Find where the given text appears and provide that cell's center as (x, y) coordinate. 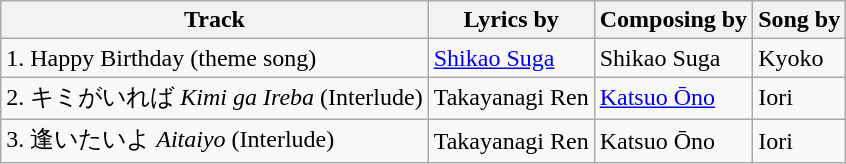
1. Happy Birthday (theme song) (214, 58)
Lyrics by (511, 20)
3. 逢いたいよ Aitaiyo (Interlude) (214, 140)
Kyoko (800, 58)
Composing by (673, 20)
Song by (800, 20)
2. キミがいれば Kimi ga Ireba (Interlude) (214, 98)
Track (214, 20)
